Extract the (x, y) coordinate from the center of the cell holding the provided text.  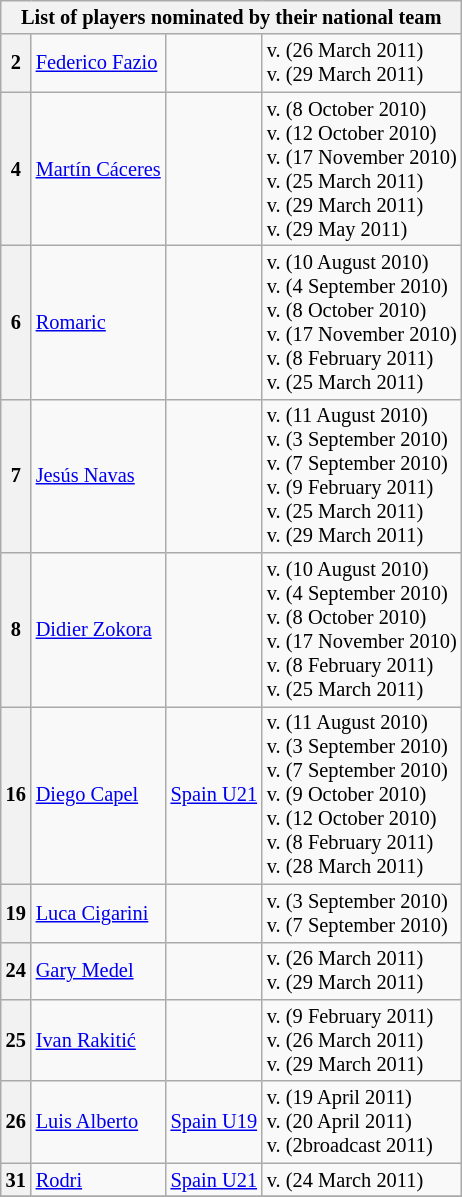
Martín Cáceres (98, 169)
v. (11 August 2010)v. (3 September 2010)v. (7 September 2010)v. (9 October 2010)v. (12 October 2010)v. (8 February 2011)v. (28 March 2011) (362, 795)
Didier Zokora (98, 630)
26 (16, 1122)
v. (9 February 2011)v. (26 March 2011)v. (29 March 2011) (362, 1040)
Ivan Rakitić (98, 1040)
7 (16, 476)
16 (16, 795)
v. (11 August 2010)v. (3 September 2010)v. (7 September 2010)v. (9 February 2011)v. (25 March 2011)v. (29 March 2011) (362, 476)
19 (16, 913)
v. (3 September 2010)v. (7 September 2010) (362, 913)
Romaric (98, 322)
Luis Alberto (98, 1122)
Diego Capel (98, 795)
v. (24 March 2011) (362, 1180)
v. (8 October 2010)v. (12 October 2010)v. (17 November 2010)v. (25 March 2011)v. (29 March 2011)v. (29 May 2011) (362, 169)
Jesús Navas (98, 476)
Gary Medel (98, 971)
25 (16, 1040)
Rodri (98, 1180)
31 (16, 1180)
List of players nominated by their national team (232, 17)
8 (16, 630)
6 (16, 322)
v. (19 April 2011)v. (20 April 2011)v. (2broadcast 2011) (362, 1122)
4 (16, 169)
24 (16, 971)
Federico Fazio (98, 63)
2 (16, 63)
Spain U19 (214, 1122)
Luca Cigarini (98, 913)
